Locate the cell with the specified text and output its [x, y] center coordinate. 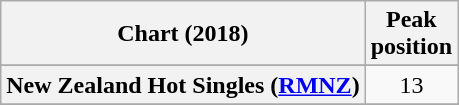
13 [411, 85]
New Zealand Hot Singles (RMNZ) [183, 85]
Chart (2018) [183, 34]
Peakposition [411, 34]
